From the cell containing the given text, extract its center point as (x, y) coordinate. 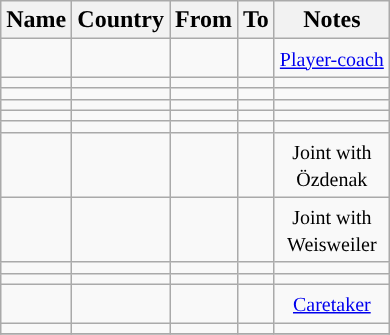
Notes (332, 20)
Country (121, 20)
Caretaker (332, 303)
From (204, 20)
Name (36, 20)
Player-coach (332, 58)
To (256, 20)
Joint withÖzdenak (332, 164)
Joint withWeisweiler (332, 230)
